For the text-containing cell, return its midpoint in [x, y] coordinate format. 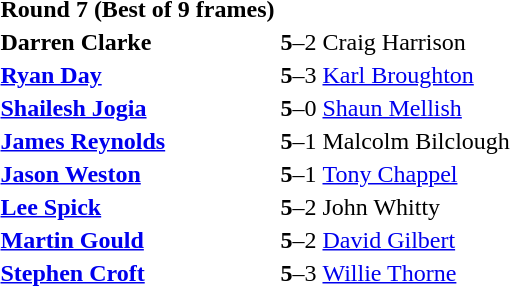
5–0 [298, 108]
5–3 [298, 75]
